Extract the (x, y) coordinate from the center of the cell holding the provided text.  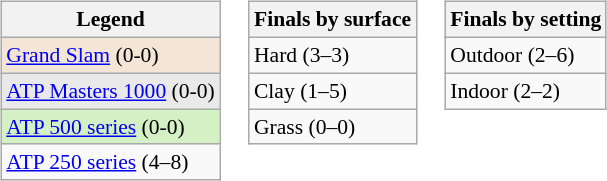
Finals by surface (332, 20)
Grass (0–0) (332, 127)
ATP 500 series (0-0) (110, 127)
Outdoor (2–6) (526, 55)
Indoor (2–2) (526, 91)
ATP 250 series (4–8) (110, 162)
Grand Slam (0-0) (110, 55)
Hard (3–3) (332, 55)
Clay (1–5) (332, 91)
ATP Masters 1000 (0-0) (110, 91)
Legend (110, 20)
Finals by setting (526, 20)
